Identify which cell holds the provided text, then report its [X, Y] central coordinate. 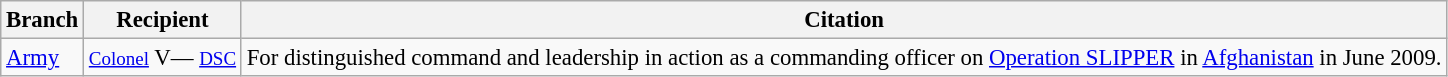
Branch [42, 20]
Colonel V— DSC [163, 58]
Recipient [163, 20]
Citation [844, 20]
Army [42, 58]
For distinguished command and leadership in action as a commanding officer on Operation SLIPPER in Afghanistan in June 2009. [844, 58]
